From the cell containing the given text, extract its center point as [X, Y] coordinate. 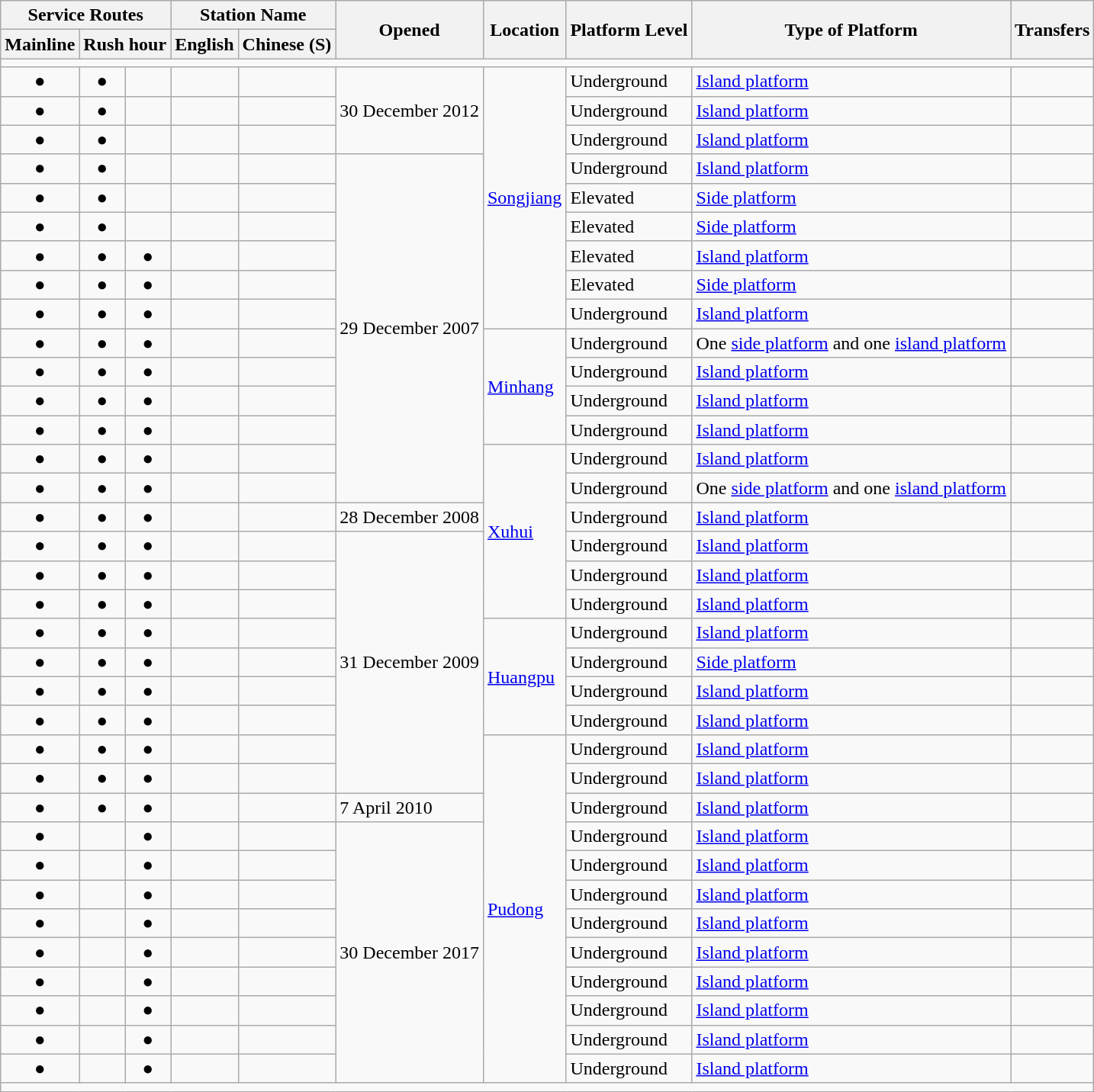
30 December 2012 [410, 111]
English [204, 44]
Transfers [1051, 30]
30 December 2017 [410, 953]
Mainline [40, 44]
31 December 2009 [410, 662]
Type of Platform [851, 30]
Station Name [253, 15]
Huangpu [524, 676]
29 December 2007 [410, 328]
Location [524, 30]
Minhang [524, 386]
Songjiang [524, 198]
Opened [410, 30]
Service Routes [85, 15]
Pudong [524, 909]
7 April 2010 [410, 808]
28 December 2008 [410, 517]
Rush hour [125, 44]
Chinese (S) [287, 44]
Platform Level [629, 30]
Xuhui [524, 532]
